Return the (X, Y) coordinate for the center point of the cell that contains the specified text.  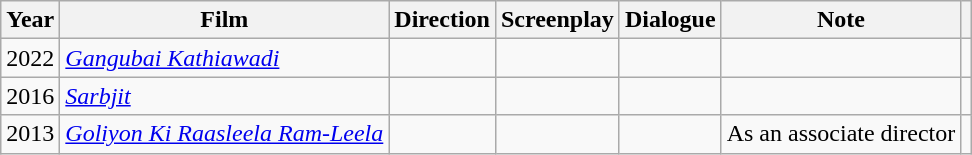
Dialogue (670, 20)
Gangubai Kathiawadi (224, 58)
2016 (30, 96)
As an associate director (841, 134)
Goliyon Ki Raasleela Ram-Leela (224, 134)
2022 (30, 58)
Note (841, 20)
2013 (30, 134)
Film (224, 20)
Screenplay (557, 20)
Year (30, 20)
Direction (442, 20)
Sarbjit (224, 96)
